Locate the cell with the specified text and output its [X, Y] center coordinate. 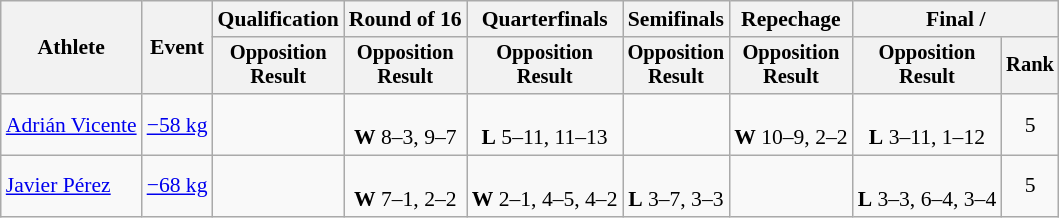
W 2–1, 4–5, 4–2 [545, 186]
Quarterfinals [545, 19]
Athlete [72, 48]
L 3–7, 3–3 [676, 186]
−58 kg [178, 124]
−68 kg [178, 186]
W 10–9, 2–2 [790, 124]
Adrián Vicente [72, 124]
Event [178, 48]
Rank [1030, 66]
L 5–11, 11–13 [545, 124]
Round of 16 [406, 19]
Repechage [790, 19]
L 3–3, 6–4, 3–4 [928, 186]
Qualification [278, 19]
W 7–1, 2–2 [406, 186]
Semifinals [676, 19]
L 3–11, 1–12 [928, 124]
W 8–3, 9–7 [406, 124]
Javier Pérez [72, 186]
Final / [956, 19]
